Capture the cell that displays the provided text and extract its (x, y) central coordinate. 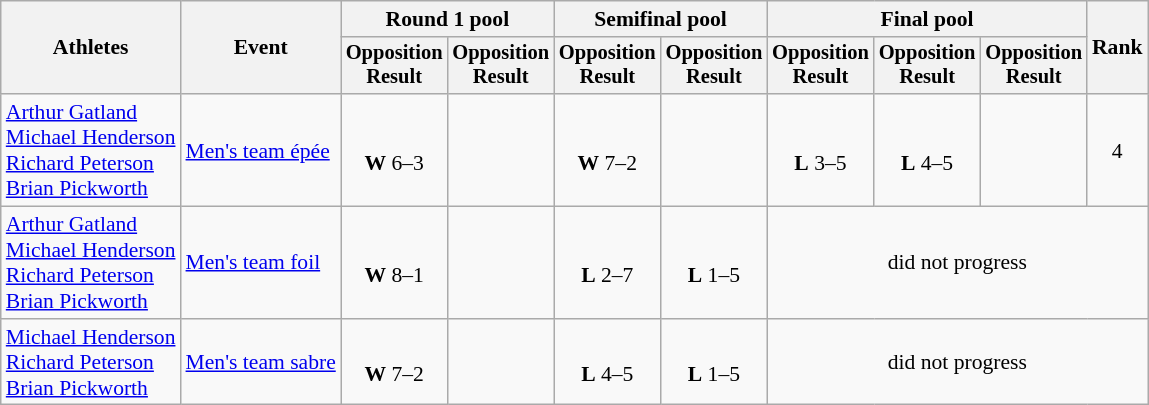
L 3–5 (820, 150)
4 (1118, 150)
Athletes (91, 48)
Final pool (927, 19)
Rank (1118, 48)
W 6–3 (394, 150)
L 2–7 (608, 263)
Round 1 pool (448, 19)
W 8–1 (394, 263)
Men's team foil (261, 263)
L 4–5 (928, 150)
W 7–2 (608, 150)
L 1–5 (714, 263)
Semifinal pool (660, 19)
Men's team épée (261, 150)
Event (261, 48)
did not progress (957, 263)
